Extract the [X, Y] coordinate from the center of the cell holding the provided text.  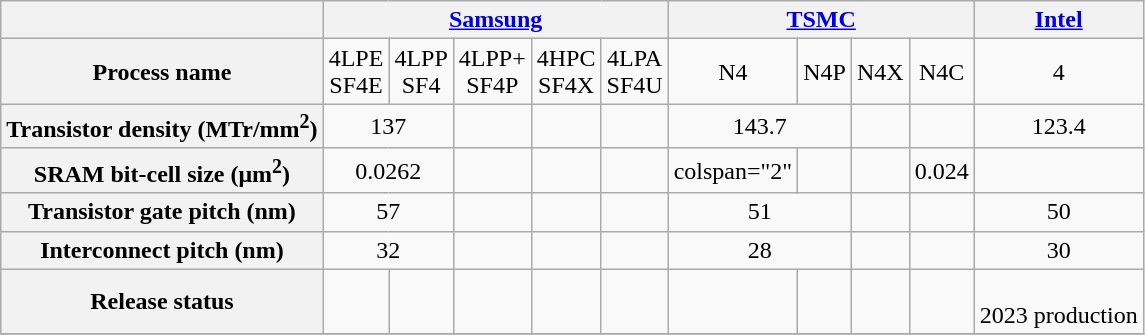
N4C [942, 72]
123.4 [1058, 126]
2023 production [1058, 302]
28 [760, 250]
4LPPSF4 [421, 72]
Samsung [496, 20]
Intel [1058, 20]
SRAM bit-cell size (μm2) [162, 170]
Interconnect pitch (nm) [162, 250]
Release status [162, 302]
143.7 [760, 126]
137 [388, 126]
4HPCSF4X [566, 72]
0.0262 [388, 170]
4LPP+SF4P [492, 72]
N4X [880, 72]
Process name [162, 72]
4 [1058, 72]
57 [388, 212]
colspan="2" [733, 170]
30 [1058, 250]
0.024 [942, 170]
4LPESF4E [356, 72]
50 [1058, 212]
N4P [825, 72]
N4 [733, 72]
TSMC [821, 20]
Transistor density (MTr/mm2) [162, 126]
Transistor gate pitch (nm) [162, 212]
32 [388, 250]
51 [760, 212]
4LPASF4U [634, 72]
